Determine the (x, y) coordinate at the center of the cell enclosing the given text.  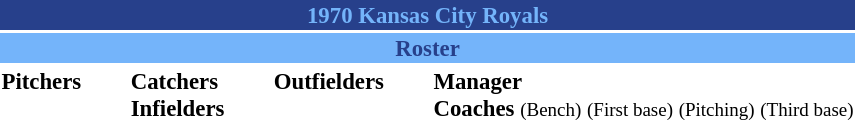
1970 Kansas City Royals (428, 15)
Roster (428, 48)
